Output the [x, y] coordinate of the center of the cell containing the given text.  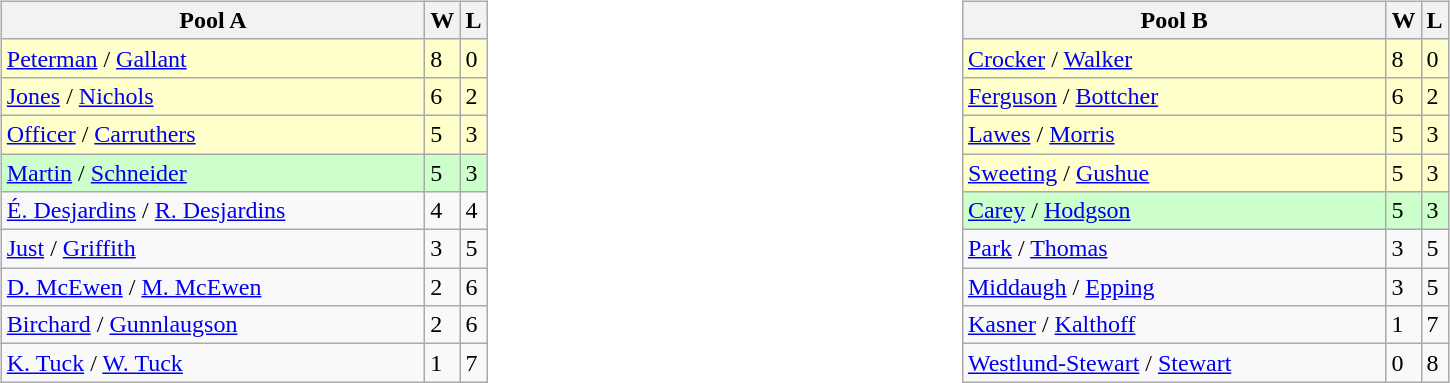
Peterman / Gallant [213, 58]
Middaugh / Epping [1174, 287]
Jones / Nichols [213, 96]
Crocker / Walker [1174, 58]
Just / Griffith [213, 249]
Officer / Carruthers [213, 134]
Pool A [213, 20]
K. Tuck / W. Tuck [213, 363]
Carey / Hodgson [1174, 211]
Westlund-Stewart / Stewart [1174, 363]
É. Desjardins / R. Desjardins [213, 211]
Lawes / Morris [1174, 134]
Birchard / Gunnlaugson [213, 325]
Ferguson / Bottcher [1174, 96]
Kasner / Kalthoff [1174, 325]
Sweeting / Gushue [1174, 173]
Pool B [1174, 20]
Park / Thomas [1174, 249]
D. McEwen / M. McEwen [213, 287]
Martin / Schneider [213, 173]
